Return the [x, y] coordinate for the center point of the cell that contains the specified text.  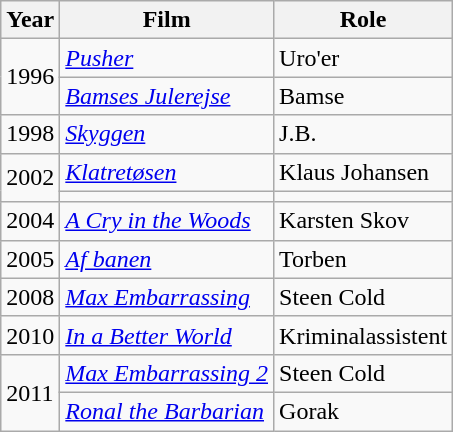
Pusher [167, 58]
Kriminalassistent [364, 335]
Film [167, 20]
Bamse [364, 96]
Year [30, 20]
Karsten Skov [364, 221]
Klatretøsen [167, 172]
Role [364, 20]
Gorak [364, 411]
Af banen [167, 259]
Ronal the Barbarian [167, 411]
Klaus Johansen [364, 172]
2011 [30, 392]
2008 [30, 297]
2004 [30, 221]
2010 [30, 335]
A Cry in the Woods [167, 221]
Max Embarrassing [167, 297]
1998 [30, 134]
2002 [30, 178]
Max Embarrassing 2 [167, 373]
In a Better World [167, 335]
Skyggen [167, 134]
1996 [30, 77]
Bamses Julerejse [167, 96]
J.B. [364, 134]
2005 [30, 259]
Torben [364, 259]
Uro'er [364, 58]
